Find where the given text appears and provide that cell's center as (x, y) coordinate. 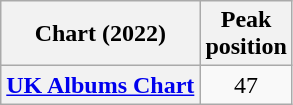
Chart (2022) (100, 34)
Peakposition (246, 34)
UK Albums Chart (100, 85)
47 (246, 85)
